Capture the cell that displays the provided text and extract its [X, Y] central coordinate. 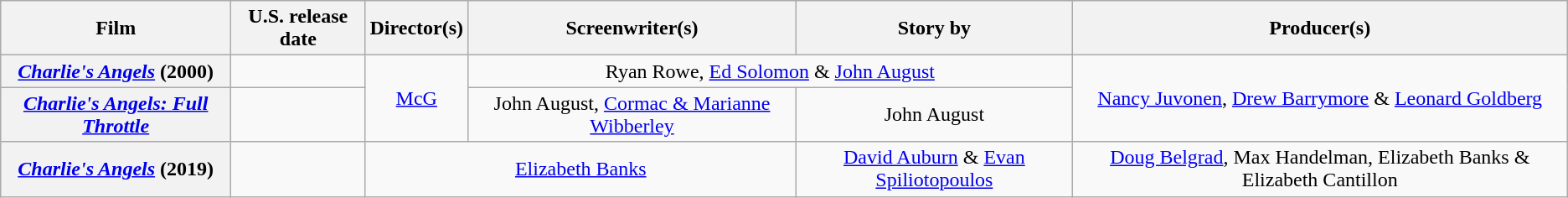
Screenwriter(s) [632, 29]
Elizabeth Banks [581, 169]
Charlie's Angels: Full Throttle [116, 114]
Nancy Juvonen, Drew Barrymore & Leonard Goldberg [1320, 99]
Director(s) [417, 29]
Charlie's Angels (2019) [116, 169]
Ryan Rowe, Ed Solomon & John August [771, 71]
U.S. release date [298, 29]
Doug Belgrad, Max Handelman, Elizabeth Banks & Elizabeth Cantillon [1320, 169]
McG [417, 99]
Story by [935, 29]
David Auburn & Evan Spiliotopoulos [935, 169]
John August [935, 114]
Producer(s) [1320, 29]
Charlie's Angels (2000) [116, 71]
John August, Cormac & Marianne Wibberley [632, 114]
Film [116, 29]
